For the text-containing cell, return its midpoint in (X, Y) coordinate format. 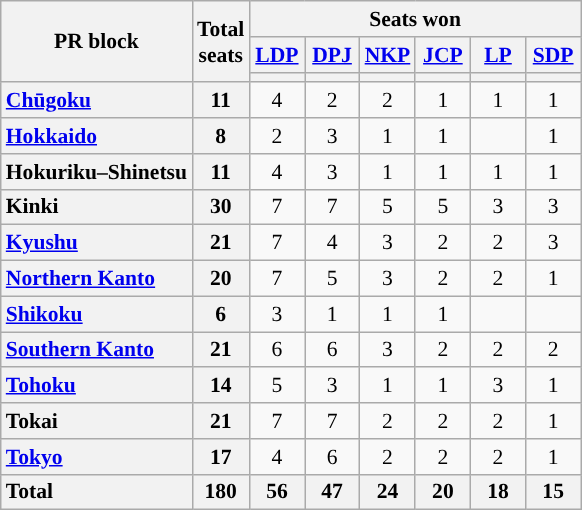
Seats won (414, 19)
47 (332, 492)
Hokkaido (96, 136)
Northern Kanto (96, 279)
Tohoku (96, 386)
Tokai (96, 421)
Total (96, 492)
Tokyo (96, 457)
JCP (442, 55)
Totalseats (220, 42)
180 (220, 492)
PR block (96, 42)
Chūgoku (96, 101)
Shikoku (96, 314)
Southern Kanto (96, 350)
30 (220, 207)
18 (498, 492)
56 (276, 492)
24 (388, 492)
LDP (276, 55)
Kinki (96, 207)
15 (554, 492)
Kyushu (96, 243)
14 (220, 386)
LP (498, 55)
Hokuriku–Shinetsu (96, 172)
DPJ (332, 55)
NKP (388, 55)
SDP (554, 55)
8 (220, 136)
17 (220, 457)
